Find where the given text appears and provide that cell's center as (X, Y) coordinate. 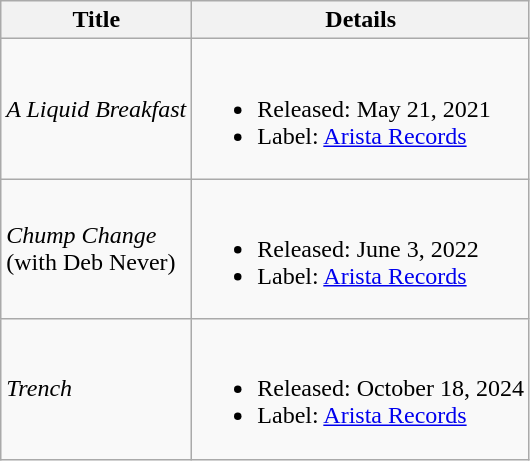
Details (361, 20)
Released: October 18, 2024Label: Arista Records (361, 389)
A Liquid Breakfast (96, 109)
Title (96, 20)
Released: June 3, 2022Label: Arista Records (361, 249)
Released: May 21, 2021Label: Arista Records (361, 109)
Chump Change (with Deb Never) (96, 249)
Trench (96, 389)
